Locate the cell with the specified text and output its [x, y] center coordinate. 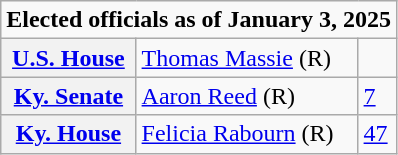
Thomas Massie (R) [247, 58]
47 [377, 134]
Ky. Senate [68, 96]
Ky. House [68, 134]
Aaron Reed (R) [247, 96]
U.S. House [68, 58]
Elected officials as of January 3, 2025 [199, 20]
7 [377, 96]
Felicia Rabourn (R) [247, 134]
